Identify which cell holds the provided text, then report its (x, y) central coordinate. 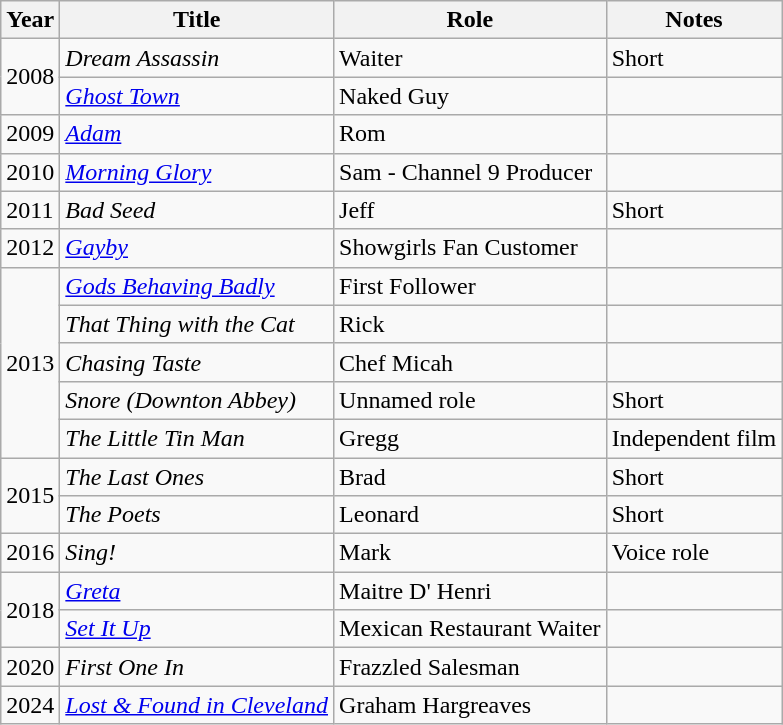
2020 (30, 667)
Lost & Found in Cleveland (197, 705)
The Little Tin Man (197, 438)
2011 (30, 210)
Greta (197, 591)
2010 (30, 172)
Sam - Channel 9 Producer (470, 172)
2012 (30, 248)
Mark (470, 553)
Naked Guy (470, 96)
Title (197, 20)
The Last Ones (197, 477)
Chasing Taste (197, 362)
Sing! (197, 553)
Unnamed role (470, 400)
Snore (Downton Abbey) (197, 400)
Set It Up (197, 629)
Chef Micah (470, 362)
Showgirls Fan Customer (470, 248)
Notes (694, 20)
Maitre D' Henri (470, 591)
2009 (30, 134)
2015 (30, 496)
That Thing with the Cat (197, 324)
2024 (30, 705)
The Poets (197, 515)
Brad (470, 477)
First Follower (470, 286)
Morning Glory (197, 172)
Waiter (470, 58)
First One In (197, 667)
Jeff (470, 210)
Rom (470, 134)
Gayby (197, 248)
2013 (30, 362)
Gods Behaving Badly (197, 286)
Year (30, 20)
Mexican Restaurant Waiter (470, 629)
Independent film (694, 438)
2018 (30, 610)
Adam (197, 134)
2016 (30, 553)
Bad Seed (197, 210)
Leonard (470, 515)
Rick (470, 324)
Dream Assassin (197, 58)
Voice role (694, 553)
2008 (30, 77)
Ghost Town (197, 96)
Graham Hargreaves (470, 705)
Frazzled Salesman (470, 667)
Role (470, 20)
Gregg (470, 438)
